Extract the (X, Y) coordinate from the center of the cell holding the provided text.  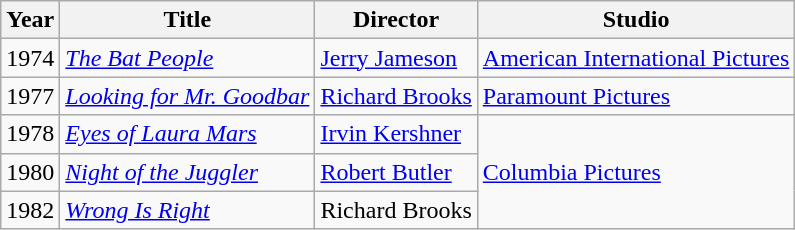
Year (30, 20)
Title (188, 20)
Night of the Juggler (188, 172)
1978 (30, 134)
Studio (636, 20)
Irvin Kershner (396, 134)
American International Pictures (636, 58)
Wrong Is Right (188, 210)
Jerry Jameson (396, 58)
1980 (30, 172)
1982 (30, 210)
1977 (30, 96)
Looking for Mr. Goodbar (188, 96)
Columbia Pictures (636, 172)
Robert Butler (396, 172)
Paramount Pictures (636, 96)
Director (396, 20)
The Bat People (188, 58)
1974 (30, 58)
Eyes of Laura Mars (188, 134)
